Identify which cell holds the provided text, then report its [x, y] central coordinate. 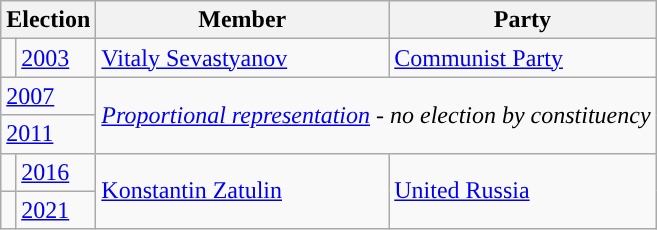
Konstantin Zatulin [242, 191]
United Russia [522, 191]
2003 [56, 58]
2016 [56, 172]
Proportional representation - no election by constituency [376, 115]
Communist Party [522, 58]
2011 [48, 134]
Vitaly Sevastyanov [242, 58]
Member [242, 20]
Election [48, 20]
Party [522, 20]
2007 [48, 96]
2021 [56, 210]
